Return the [x, y] coordinate for the center point of the cell that contains the specified text.  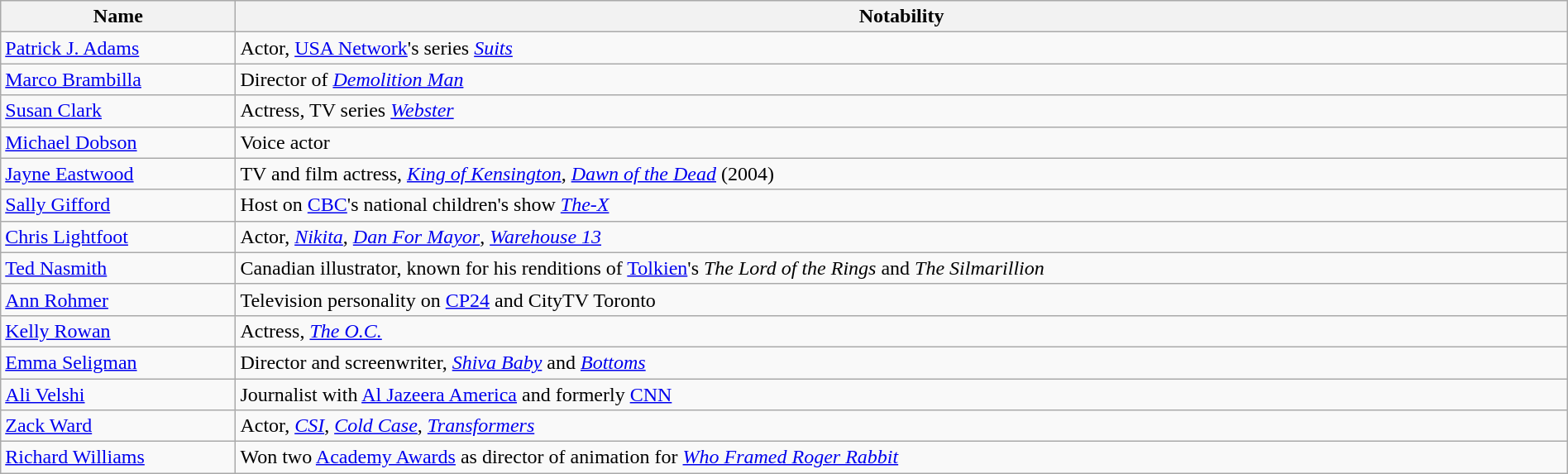
Richard Williams [118, 457]
Jayne Eastwood [118, 174]
Actress, TV series Webster [901, 111]
Ann Rohmer [118, 299]
TV and film actress, King of Kensington, Dawn of the Dead (2004) [901, 174]
Television personality on CP24 and CityTV Toronto [901, 299]
Sally Gifford [118, 205]
Susan Clark [118, 111]
Zack Ward [118, 426]
Director of Demolition Man [901, 79]
Actress, The O.C. [901, 331]
Notability [901, 17]
Ted Nasmith [118, 268]
Host on CBC's national children's show The-X [901, 205]
Marco Brambilla [118, 79]
Actor, CSI, Cold Case, Transformers [901, 426]
Michael Dobson [118, 142]
Director and screenwriter, Shiva Baby and Bottoms [901, 362]
Voice actor [901, 142]
Emma Seligman [118, 362]
Journalist with Al Jazeera America and formerly CNN [901, 395]
Actor, USA Network's series Suits [901, 48]
Won two Academy Awards as director of animation for Who Framed Roger Rabbit [901, 457]
Canadian illustrator, known for his renditions of Tolkien's The Lord of the Rings and The Silmarillion [901, 268]
Actor, Nikita, Dan For Mayor, Warehouse 13 [901, 237]
Ali Velshi [118, 395]
Kelly Rowan [118, 331]
Name [118, 17]
Patrick J. Adams [118, 48]
Chris Lightfoot [118, 237]
